Identify which cell holds the provided text, then report its (x, y) central coordinate. 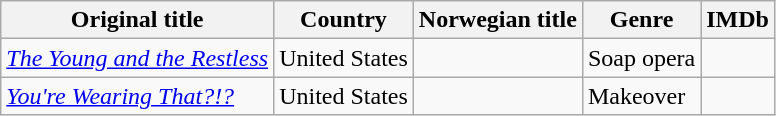
Makeover (641, 96)
Original title (138, 20)
The Young and the Restless (138, 58)
Country (344, 20)
IMDb (738, 20)
You're Wearing That?!? (138, 96)
Soap opera (641, 58)
Norwegian title (498, 20)
Genre (641, 20)
